Capture the cell that displays the provided text and extract its (x, y) central coordinate. 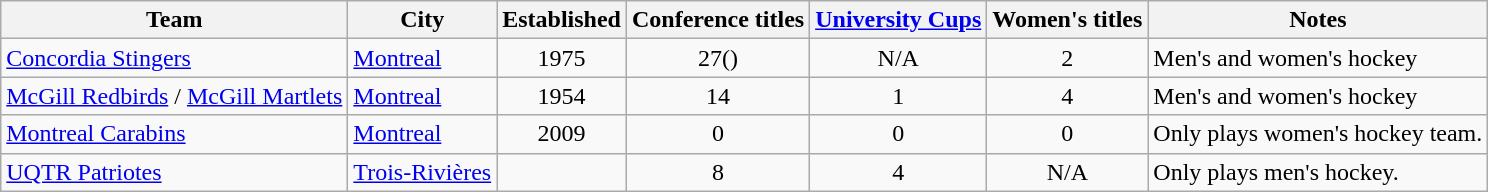
Montreal Carabins (174, 134)
University Cups (898, 20)
Only plays women's hockey team. (1318, 134)
1975 (562, 58)
UQTR Patriotes (174, 172)
Team (174, 20)
8 (718, 172)
McGill Redbirds / McGill Martlets (174, 96)
1954 (562, 96)
2 (1068, 58)
27() (718, 58)
Only plays men's hockey. (1318, 172)
Concordia Stingers (174, 58)
Trois-Rivières (422, 172)
Conference titles (718, 20)
1 (898, 96)
Established (562, 20)
Notes (1318, 20)
Women's titles (1068, 20)
City (422, 20)
2009 (562, 134)
14 (718, 96)
